Provide the [x, y] coordinate of the cell's center where the given text is located.  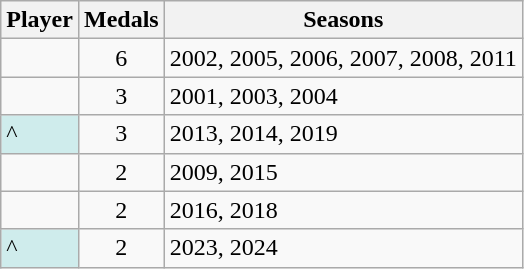
6 [121, 58]
2013, 2014, 2019 [343, 134]
Medals [121, 20]
2001, 2003, 2004 [343, 96]
Player [40, 20]
2009, 2015 [343, 172]
2002, 2005, 2006, 2007, 2008, 2011 [343, 58]
Seasons [343, 20]
2023, 2024 [343, 248]
2016, 2018 [343, 210]
